Identify which cell holds the provided text, then report its (X, Y) central coordinate. 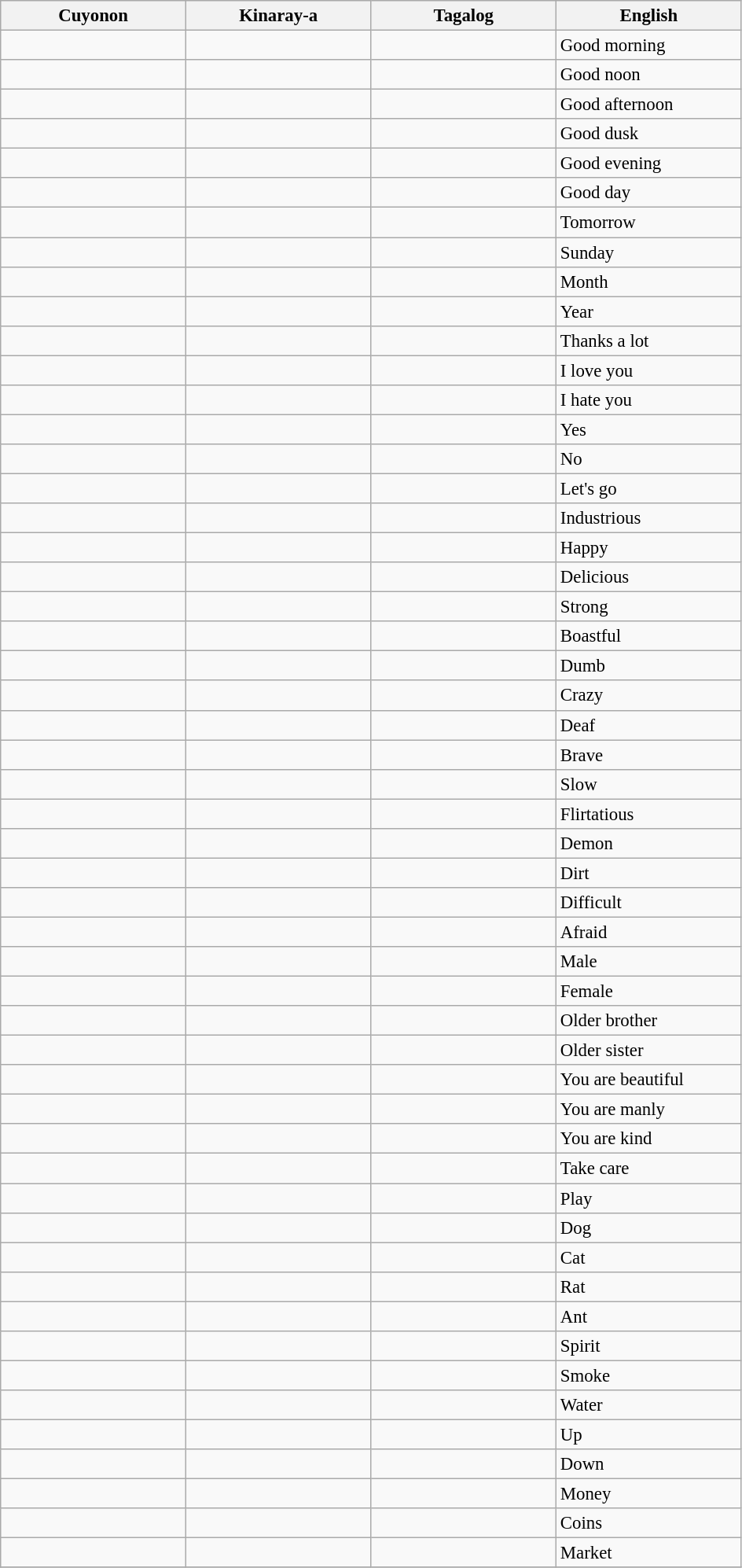
Industrious (649, 518)
Year (649, 311)
Flirtatious (649, 814)
Cuyonon (94, 16)
Water (649, 1405)
Tomorrow (649, 223)
Play (649, 1198)
Thanks a lot (649, 340)
Month (649, 282)
Brave (649, 755)
Up (649, 1434)
Yes (649, 429)
Good evening (649, 164)
Difficult (649, 903)
Down (649, 1464)
Afraid (649, 932)
I love you (649, 370)
Dirt (649, 873)
Slow (649, 784)
Rat (649, 1286)
Male (649, 962)
Strong (649, 607)
English (649, 16)
Smoke (649, 1375)
Good day (649, 193)
Coins (649, 1523)
Spirit (649, 1346)
Dumb (649, 666)
Female (649, 992)
Crazy (649, 696)
Sunday (649, 252)
You are kind (649, 1139)
Boastful (649, 636)
Cat (649, 1257)
Older brother (649, 1021)
You are manly (649, 1110)
Good dusk (649, 134)
Money (649, 1494)
Market (649, 1553)
You are beautiful (649, 1080)
Tagalog (464, 16)
Dog (649, 1228)
No (649, 459)
Good noon (649, 75)
Ant (649, 1316)
Demon (649, 844)
Take care (649, 1169)
Let's go (649, 488)
Kinaray-a (278, 16)
Deaf (649, 725)
Happy (649, 548)
Good afternoon (649, 105)
Delicious (649, 577)
I hate you (649, 400)
Good morning (649, 46)
Older sister (649, 1051)
